Find where the given text appears and provide that cell's center as [X, Y] coordinate. 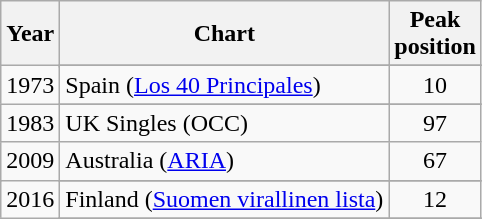
UK Singles (OCC) [224, 123]
1973 [30, 85]
1983 [30, 123]
67 [435, 161]
Spain (Los 40 Principales) [224, 85]
Peakposition [435, 34]
10 [435, 85]
Chart [224, 34]
Finland (Suomen virallinen lista) [224, 199]
2009 [30, 161]
Year [30, 34]
Australia (ARIA) [224, 161]
2016 [30, 199]
97 [435, 123]
12 [435, 199]
